Detect which cell encompasses the target text, then output its [x, y] center coordinate. 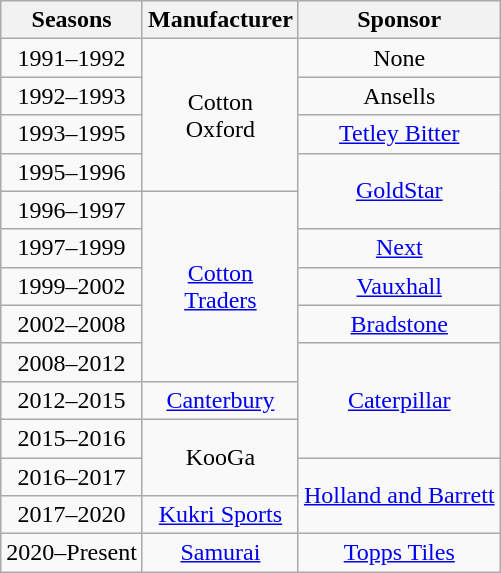
Sponsor [399, 20]
2002–2008 [72, 324]
Next [399, 248]
2008–2012 [72, 362]
Cotton Traders [220, 286]
None [399, 58]
1993–1995 [72, 134]
Cotton Oxford [220, 115]
Samurai [220, 553]
Ansells [399, 96]
Topps Tiles [399, 553]
1992–1993 [72, 96]
Bradstone [399, 324]
2017–2020 [72, 515]
2020–Present [72, 553]
Kukri Sports [220, 515]
1997–1999 [72, 248]
Vauxhall [399, 286]
Caterpillar [399, 400]
1991–1992 [72, 58]
1996–1997 [72, 210]
2012–2015 [72, 400]
Seasons [72, 20]
2016–2017 [72, 477]
GoldStar [399, 191]
Holland and Barrett [399, 496]
1995–1996 [72, 172]
Tetley Bitter [399, 134]
1999–2002 [72, 286]
2015–2016 [72, 438]
Canterbury [220, 400]
Manufacturer [220, 20]
KooGa [220, 457]
